Find where the given text appears and provide that cell's center as (X, Y) coordinate. 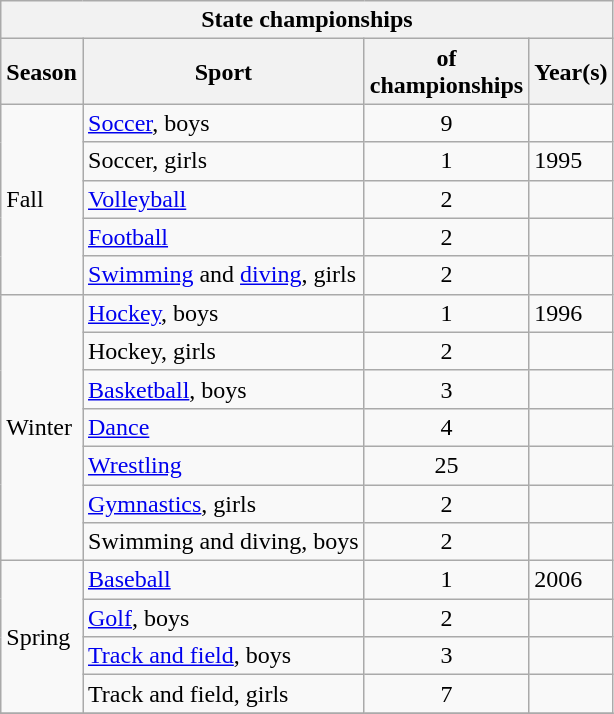
4 (446, 427)
7 (446, 694)
Soccer, boys (223, 123)
Hockey, girls (223, 351)
1996 (571, 313)
Fall (42, 199)
9 (446, 123)
Winter (42, 427)
2006 (571, 580)
Gymnastics, girls (223, 503)
25 (446, 465)
Track and field, boys (223, 656)
Basketball, boys (223, 389)
State championships (307, 20)
Volleyball (223, 199)
Soccer, girls (223, 161)
Wrestling (223, 465)
Year(s) (571, 72)
Baseball (223, 580)
Season (42, 72)
Swimming and diving, girls (223, 275)
Swimming and diving, boys (223, 542)
Sport (223, 72)
Track and field, girls (223, 694)
Spring (42, 637)
Hockey, boys (223, 313)
ofchampionships (446, 72)
Dance (223, 427)
Football (223, 237)
1995 (571, 161)
Golf, boys (223, 618)
